From the cell containing the given text, extract its center point as [x, y] coordinate. 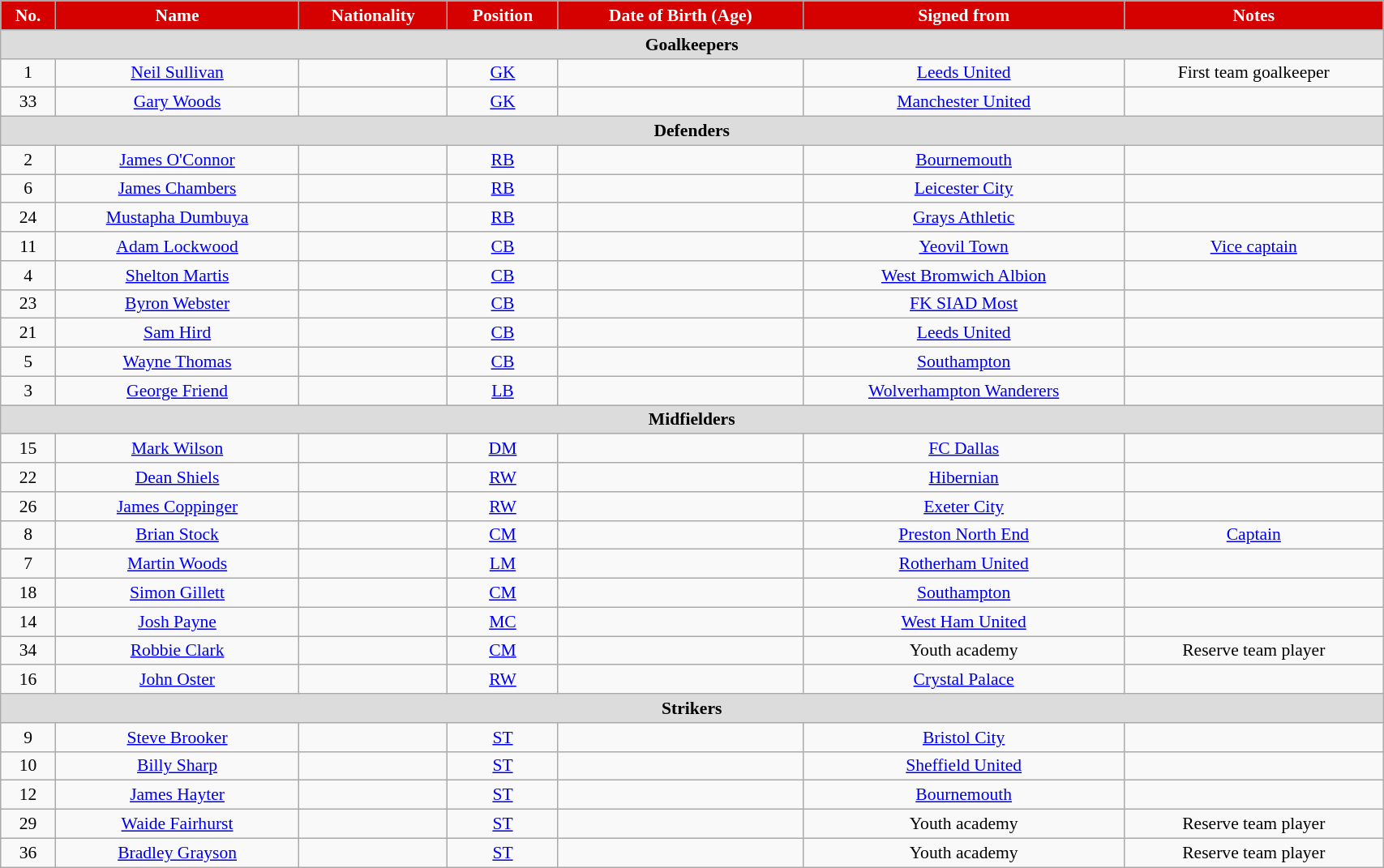
Grays Athletic [963, 218]
Sam Hird [177, 333]
Martin Woods [177, 564]
10 [28, 766]
2 [28, 160]
James Coppinger [177, 507]
West Ham United [963, 622]
Mustapha Dumbuya [177, 218]
Simon Gillett [177, 593]
Name [177, 15]
14 [28, 622]
Josh Payne [177, 622]
Brian Stock [177, 535]
Vice captain [1253, 246]
Shelton Martis [177, 276]
No. [28, 15]
Defenders [692, 131]
Sheffield United [963, 766]
DM [503, 449]
Signed from [963, 15]
8 [28, 535]
Dean Shiels [177, 477]
Billy Sharp [177, 766]
Goalkeepers [692, 45]
18 [28, 593]
Preston North End [963, 535]
Byron Webster [177, 304]
Mark Wilson [177, 449]
Date of Birth (Age) [680, 15]
Gary Woods [177, 102]
Adam Lockwood [177, 246]
Crystal Palace [963, 680]
John Oster [177, 680]
4 [28, 276]
26 [28, 507]
First team goalkeeper [1253, 73]
9 [28, 738]
James Hayter [177, 795]
FC Dallas [963, 449]
Manchester United [963, 102]
3 [28, 391]
MC [503, 622]
24 [28, 218]
George Friend [177, 391]
Bristol City [963, 738]
33 [28, 102]
FK SIAD Most [963, 304]
Notes [1253, 15]
Bradley Grayson [177, 853]
Hibernian [963, 477]
James O'Connor [177, 160]
Wolverhampton Wanderers [963, 391]
Leicester City [963, 189]
16 [28, 680]
James Chambers [177, 189]
Steve Brooker [177, 738]
6 [28, 189]
Strikers [692, 708]
5 [28, 362]
Position [503, 15]
22 [28, 477]
1 [28, 73]
7 [28, 564]
Midfielders [692, 420]
West Bromwich Albion [963, 276]
Neil Sullivan [177, 73]
LB [503, 391]
Wayne Thomas [177, 362]
Waide Fairhurst [177, 824]
Rotherham United [963, 564]
15 [28, 449]
11 [28, 246]
Nationality [373, 15]
21 [28, 333]
29 [28, 824]
12 [28, 795]
36 [28, 853]
Exeter City [963, 507]
Robbie Clark [177, 651]
Captain [1253, 535]
LM [503, 564]
Yeovil Town [963, 246]
23 [28, 304]
34 [28, 651]
